From the cell containing the given text, extract its center point as [x, y] coordinate. 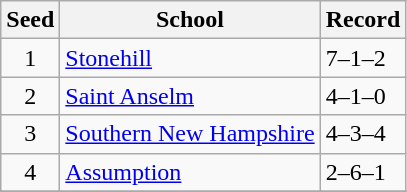
4 [30, 172]
Stonehill [190, 58]
School [190, 20]
2–6–1 [363, 172]
2 [30, 96]
Assumption [190, 172]
3 [30, 134]
1 [30, 58]
7–1–2 [363, 58]
Southern New Hampshire [190, 134]
4–1–0 [363, 96]
Saint Anselm [190, 96]
Seed [30, 20]
Record [363, 20]
4–3–4 [363, 134]
